Output the (x, y) coordinate of the center of the cell containing the given text.  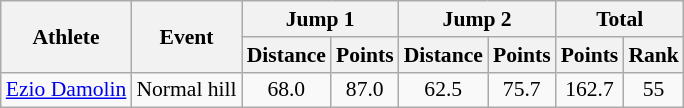
Event (186, 36)
55 (654, 90)
75.7 (522, 90)
68.0 (286, 90)
Ezio Damolin (66, 90)
Jump 2 (478, 19)
Normal hill (186, 90)
Jump 1 (320, 19)
Athlete (66, 36)
Total (620, 19)
Rank (654, 55)
87.0 (365, 90)
62.5 (444, 90)
162.7 (590, 90)
